Return the (x, y) coordinate for the center point of the cell that contains the specified text.  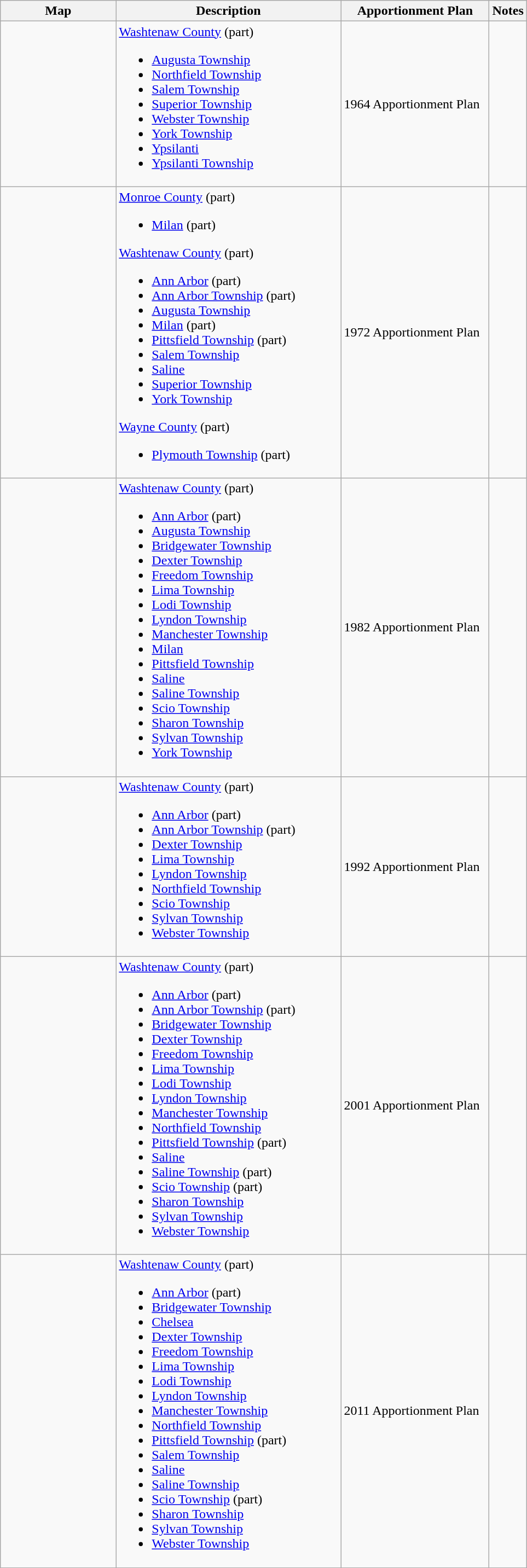
Map (58, 11)
2011 Apportionment Plan (415, 1411)
Washtenaw County (part)Augusta TownshipNorthfield TownshipSalem TownshipSuperior TownshipWebster TownshipYork TownshipYpsilantiYpsilanti Township (229, 104)
Description (229, 11)
Apportionment Plan (415, 11)
1992 Apportionment Plan (415, 867)
Notes (508, 11)
1972 Apportionment Plan (415, 333)
1982 Apportionment Plan (415, 627)
1964 Apportionment Plan (415, 104)
2001 Apportionment Plan (415, 1105)
